Search for the cell housing the specified text and yield its (X, Y) center coordinate. 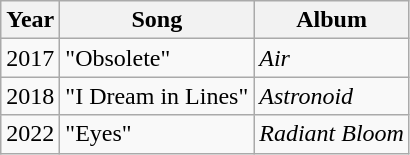
"Eyes" (157, 134)
Radiant Bloom (332, 134)
2017 (30, 58)
"Obsolete" (157, 58)
2022 (30, 134)
Year (30, 20)
Astronoid (332, 96)
"I Dream in Lines" (157, 96)
Album (332, 20)
2018 (30, 96)
Song (157, 20)
Air (332, 58)
